Output the [x, y] coordinate of the center of the cell containing the given text.  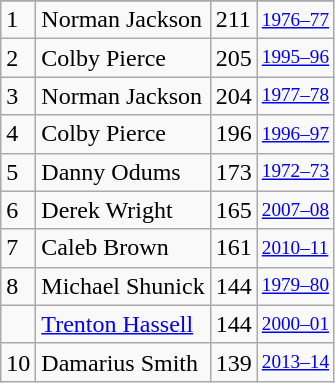
10 [18, 362]
2010–11 [295, 248]
2000–01 [295, 324]
196 [234, 134]
204 [234, 96]
5 [18, 172]
205 [234, 58]
165 [234, 210]
2007–08 [295, 210]
Trenton Hassell [123, 324]
1979–80 [295, 286]
Michael Shunick [123, 286]
211 [234, 20]
1 [18, 20]
1995–96 [295, 58]
139 [234, 362]
173 [234, 172]
8 [18, 286]
4 [18, 134]
1976–77 [295, 20]
3 [18, 96]
1977–78 [295, 96]
1972–73 [295, 172]
Caleb Brown [123, 248]
2013–14 [295, 362]
1996–97 [295, 134]
7 [18, 248]
Damarius Smith [123, 362]
Derek Wright [123, 210]
6 [18, 210]
Danny Odums [123, 172]
2 [18, 58]
161 [234, 248]
